For the text-containing cell, return its midpoint in [x, y] coordinate format. 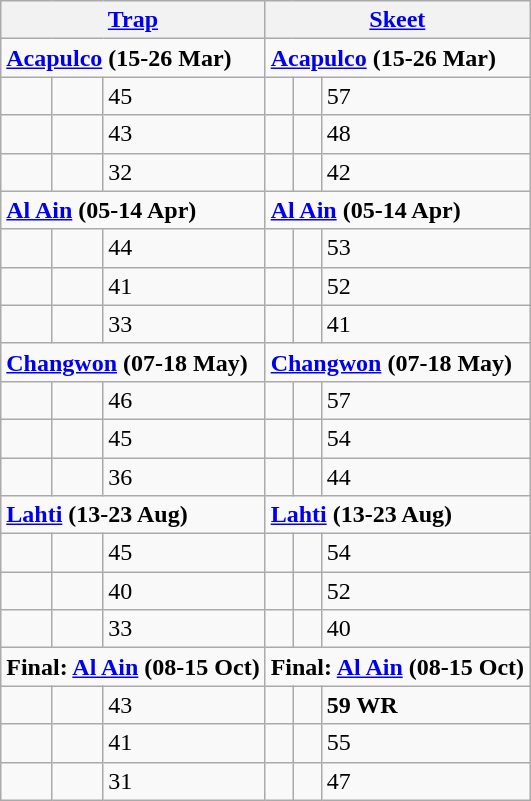
31 [184, 781]
59 WR [425, 705]
42 [425, 172]
53 [425, 248]
46 [184, 400]
55 [425, 743]
Skeet [397, 20]
48 [425, 134]
47 [425, 781]
Trap [133, 20]
36 [184, 477]
32 [184, 172]
